Capture the cell that displays the provided text and extract its [x, y] central coordinate. 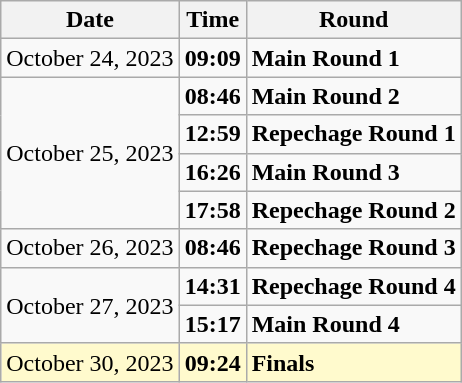
Round [354, 20]
October 27, 2023 [90, 305]
October 26, 2023 [90, 248]
16:26 [212, 172]
09:09 [212, 58]
Repechage Round 4 [354, 286]
17:58 [212, 210]
Main Round 4 [354, 324]
09:24 [212, 362]
Repechage Round 3 [354, 248]
Date [90, 20]
Time [212, 20]
15:17 [212, 324]
14:31 [212, 286]
October 25, 2023 [90, 153]
October 24, 2023 [90, 58]
Repechage Round 1 [354, 134]
12:59 [212, 134]
Main Round 2 [354, 96]
Main Round 3 [354, 172]
Finals [354, 362]
Main Round 1 [354, 58]
October 30, 2023 [90, 362]
Repechage Round 2 [354, 210]
